Search for the cell housing the specified text and yield its [X, Y] center coordinate. 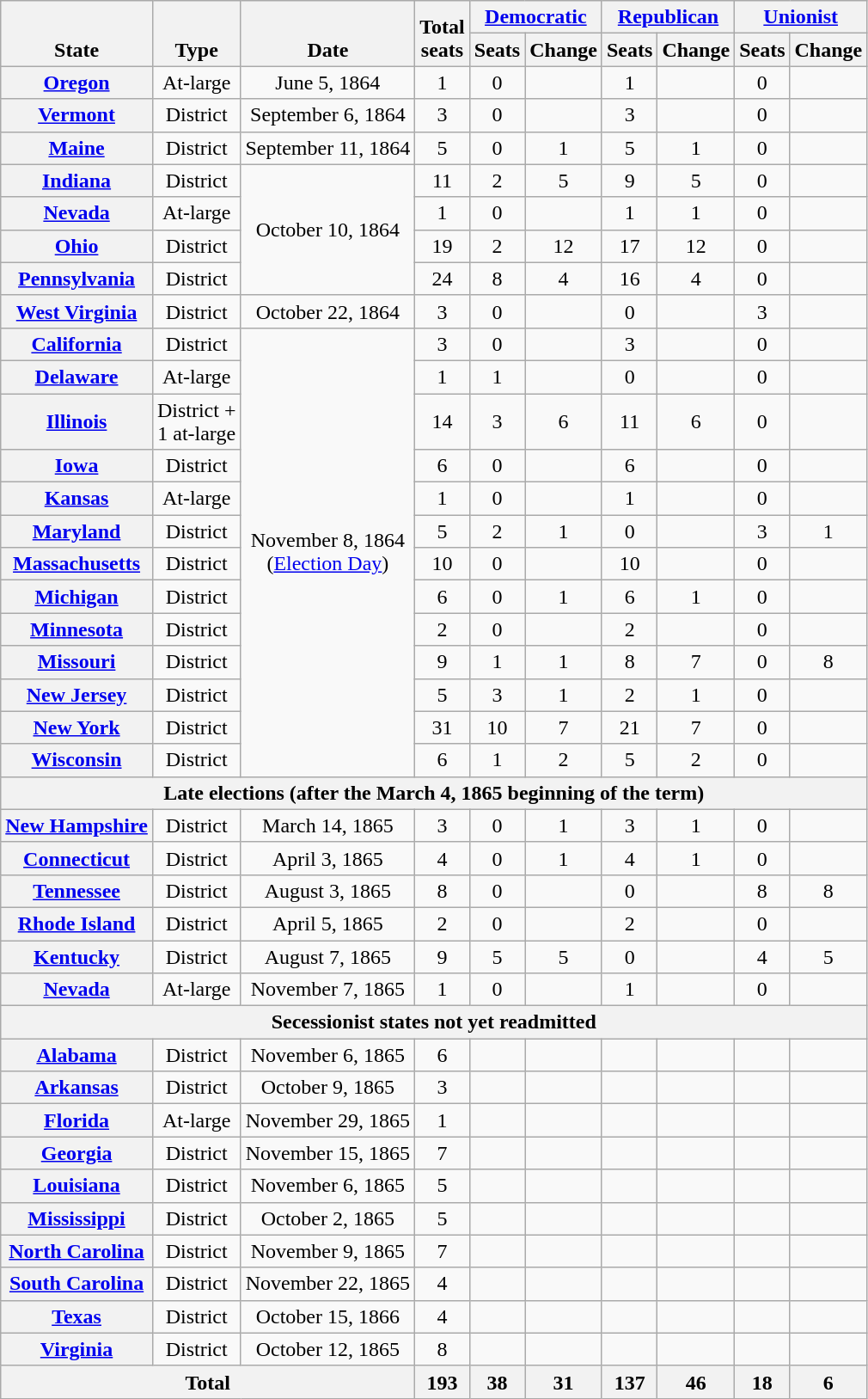
18 [762, 1382]
Pennsylvania [77, 279]
Michigan [77, 597]
November 15, 1865 [328, 1153]
Date [328, 34]
Georgia [77, 1153]
State [77, 34]
August 3, 1865 [328, 891]
137 [629, 1382]
24 [443, 279]
Type [196, 34]
Maryland [77, 531]
Arkansas [77, 1088]
Kentucky [77, 957]
Massachusetts [77, 564]
October 22, 1864 [328, 311]
November 22, 1865 [328, 1284]
November 7, 1865 [328, 990]
Unionist [801, 17]
November 9, 1865 [328, 1251]
District +1 at-large [196, 421]
21 [629, 727]
Texas [77, 1316]
Tennessee [77, 891]
19 [443, 246]
Total [208, 1382]
Alabama [77, 1055]
June 5, 1864 [328, 83]
Totalseats [443, 34]
Secessionist states not yet readmitted [434, 1022]
September 6, 1864 [328, 115]
Indiana [77, 181]
November 8, 1864(Election Day) [328, 552]
Virginia [77, 1349]
October 2, 1865 [328, 1218]
April 5, 1865 [328, 923]
Illinois [77, 421]
November 29, 1865 [328, 1120]
Delaware [77, 377]
193 [443, 1382]
October 10, 1864 [328, 230]
Mississippi [77, 1218]
Democratic [535, 17]
Kansas [77, 499]
46 [696, 1382]
Wisconsin [77, 760]
October 15, 1866 [328, 1316]
17 [629, 246]
West Virginia [77, 311]
California [77, 344]
Oregon [77, 83]
Connecticut [77, 858]
August 7, 1865 [328, 957]
New Jersey [77, 695]
September 11, 1864 [328, 148]
April 3, 1865 [328, 858]
14 [443, 421]
South Carolina [77, 1284]
October 12, 1865 [328, 1349]
Louisiana [77, 1186]
Minnesota [77, 629]
March 14, 1865 [328, 825]
16 [629, 279]
Rhode Island [77, 923]
Late elections (after the March 4, 1865 beginning of the term) [434, 793]
38 [497, 1382]
North Carolina [77, 1251]
Vermont [77, 115]
New Hampshire [77, 825]
Maine [77, 148]
Florida [77, 1120]
New York [77, 727]
Missouri [77, 662]
Ohio [77, 246]
Iowa [77, 466]
October 9, 1865 [328, 1088]
Republican [668, 17]
